Locate the cell with the specified text and output its (X, Y) center coordinate. 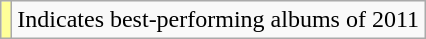
Indicates best-performing albums of 2011 (218, 20)
